Output the [X, Y] coordinate of the center of the cell containing the given text.  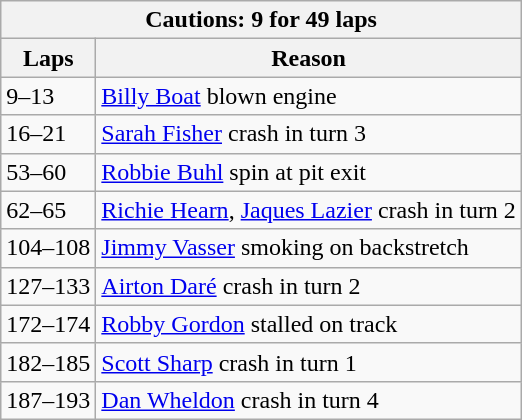
Scott Sharp crash in turn 1 [309, 362]
62–65 [48, 210]
Sarah Fisher crash in turn 3 [309, 134]
Robbie Buhl spin at pit exit [309, 172]
Richie Hearn, Jaques Lazier crash in turn 2 [309, 210]
Airton Daré crash in turn 2 [309, 286]
172–174 [48, 324]
9–13 [48, 96]
Cautions: 9 for 49 laps [262, 20]
53–60 [48, 172]
Dan Wheldon crash in turn 4 [309, 400]
104–108 [48, 248]
Billy Boat blown engine [309, 96]
Reason [309, 58]
187–193 [48, 400]
Robby Gordon stalled on track [309, 324]
Laps [48, 58]
182–185 [48, 362]
Jimmy Vasser smoking on backstretch [309, 248]
16–21 [48, 134]
127–133 [48, 286]
